Detect which cell encompasses the target text, then output its [X, Y] center coordinate. 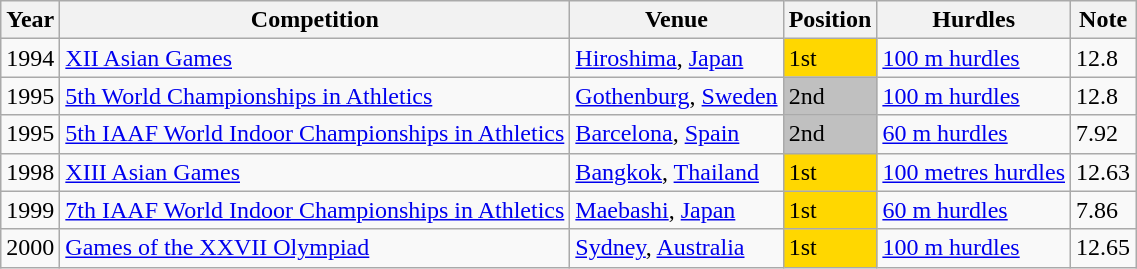
Maebashi, Japan [676, 210]
Hurdles [974, 20]
Hiroshima, Japan [676, 58]
1999 [30, 210]
Barcelona, Spain [676, 134]
XII Asian Games [315, 58]
2000 [30, 248]
1994 [30, 58]
Sydney, Australia [676, 248]
Position [830, 20]
Year [30, 20]
7th IAAF World Indoor Championships in Athletics [315, 210]
7.92 [1104, 134]
12.65 [1104, 248]
Note [1104, 20]
Gothenburg, Sweden [676, 96]
Games of the XXVII Olympiad [315, 248]
Competition [315, 20]
7.86 [1104, 210]
100 metres hurdles [974, 172]
5th IAAF World Indoor Championships in Athletics [315, 134]
XIII Asian Games [315, 172]
Bangkok, Thailand [676, 172]
5th World Championships in Athletics [315, 96]
Venue [676, 20]
12.63 [1104, 172]
1998 [30, 172]
